Return (x, y) of the center of cell containing provided text 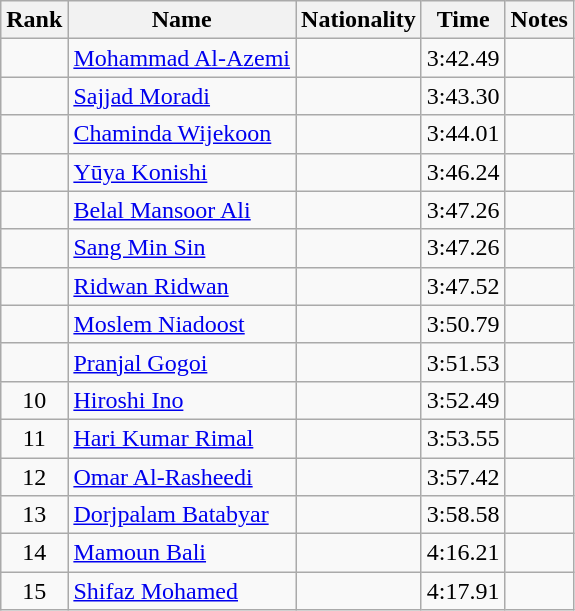
Shifaz Mohamed (182, 591)
Yūya Konishi (182, 172)
4:16.21 (463, 553)
Sajjad Moradi (182, 96)
Pranjal Gogoi (182, 362)
Chaminda Wijekoon (182, 134)
3:51.53 (463, 362)
Hari Kumar Rimal (182, 438)
Mamoun Bali (182, 553)
Notes (539, 20)
Name (182, 20)
12 (34, 477)
Mohammad Al-Azemi (182, 58)
3:44.01 (463, 134)
3:52.49 (463, 400)
4:17.91 (463, 591)
Belal Mansoor Ali (182, 210)
Sang Min Sin (182, 248)
Ridwan Ridwan (182, 286)
3:43.30 (463, 96)
3:42.49 (463, 58)
Dorjpalam Batabyar (182, 515)
3:47.52 (463, 286)
15 (34, 591)
Nationality (359, 20)
3:46.24 (463, 172)
13 (34, 515)
3:50.79 (463, 324)
3:53.55 (463, 438)
11 (34, 438)
Moslem Niadoost (182, 324)
Hiroshi Ino (182, 400)
10 (34, 400)
3:58.58 (463, 515)
3:57.42 (463, 477)
Time (463, 20)
Omar Al-Rasheedi (182, 477)
14 (34, 553)
Rank (34, 20)
